Scan for the cell matching the given text and deliver its (X, Y) coordinate at center. 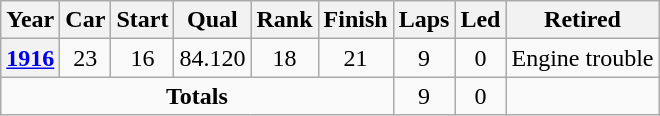
Car (86, 20)
Totals (197, 96)
Finish (356, 20)
Year (30, 20)
84.120 (212, 58)
21 (356, 58)
Engine trouble (582, 58)
Qual (212, 20)
Led (480, 20)
Start (142, 20)
Retired (582, 20)
23 (86, 58)
16 (142, 58)
Laps (424, 20)
18 (284, 58)
Rank (284, 20)
1916 (30, 58)
